Pinpoint the cell where the given text exists, returning its (x, y) midpoint coordinate. 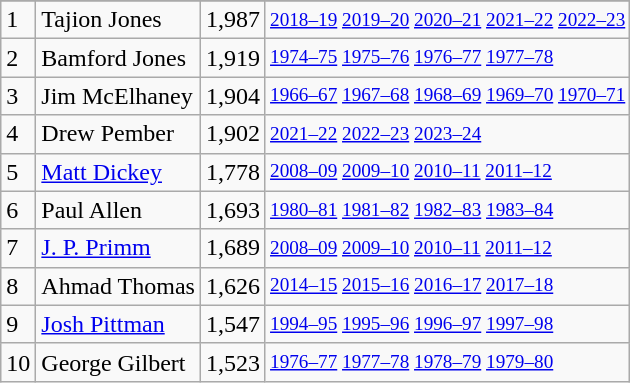
George Gilbert (118, 362)
10 (18, 362)
1,778 (232, 172)
1,919 (232, 58)
1,902 (232, 134)
1 (18, 20)
9 (18, 324)
6 (18, 210)
1,693 (232, 210)
1974–75 1975–76 1976–77 1977–78 (447, 58)
Ahmad Thomas (118, 286)
8 (18, 286)
1966–67 1967–68 1968–69 1969–70 1970–71 (447, 96)
3 (18, 96)
1980–81 1981–82 1982–83 1983–84 (447, 210)
1,904 (232, 96)
1994–95 1995–96 1996–97 1997–98 (447, 324)
2018–19 2019–20 2020–21 2021–22 2022–23 (447, 20)
Tajion Jones (118, 20)
5 (18, 172)
Matt Dickey (118, 172)
1,523 (232, 362)
Jim McElhaney (118, 96)
2021–22 2022–23 2023–24 (447, 134)
7 (18, 248)
2014–15 2015–16 2016–17 2017–18 (447, 286)
Paul Allen (118, 210)
1,626 (232, 286)
2 (18, 58)
1,987 (232, 20)
Josh Pittman (118, 324)
Bamford Jones (118, 58)
Drew Pember (118, 134)
4 (18, 134)
1,547 (232, 324)
1,689 (232, 248)
J. P. Primm (118, 248)
1976–77 1977–78 1978–79 1979–80 (447, 362)
